Locate the cell with the specified text and output its [X, Y] center coordinate. 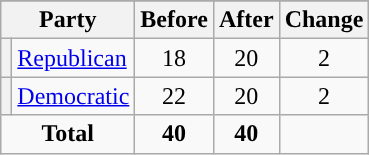
Before [174, 20]
Party [68, 20]
18 [174, 58]
22 [174, 96]
Democratic [74, 96]
After [246, 20]
Total [68, 134]
Republican [74, 58]
Change [324, 20]
